Provide the (x, y) coordinate of the cell's center where the given text is located.  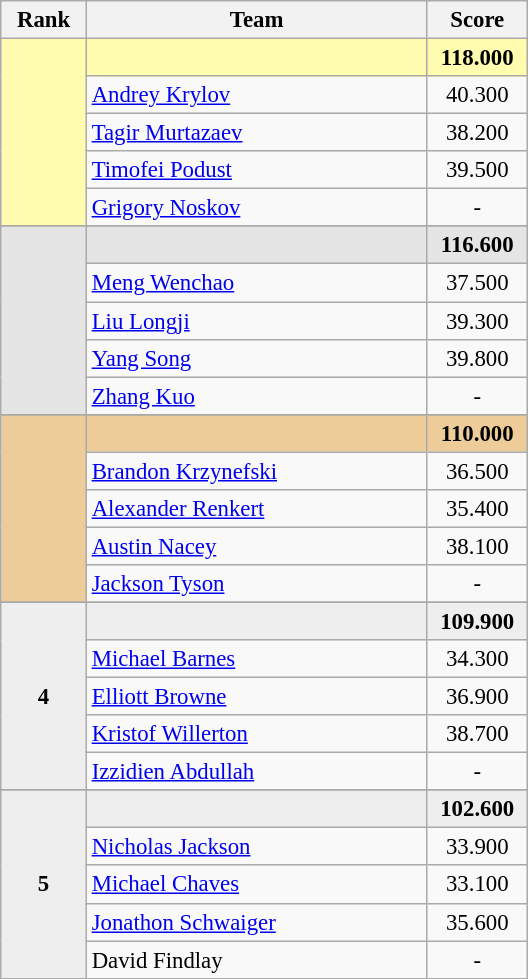
35.600 (478, 922)
Austin Nacey (256, 546)
Score (478, 20)
38.200 (478, 133)
38.700 (478, 734)
116.600 (478, 245)
Michael Chaves (256, 885)
Nicholas Jackson (256, 847)
David Findlay (256, 960)
Jackson Tyson (256, 584)
34.300 (478, 659)
36.500 (478, 471)
Jonathon Schwaiger (256, 922)
Liu Longji (256, 321)
4 (44, 696)
118.000 (478, 58)
109.900 (478, 621)
35.400 (478, 509)
37.500 (478, 283)
Izzidien Abdullah (256, 772)
Brandon Krzynefski (256, 471)
Tagir Murtazaev (256, 133)
Rank (44, 20)
Kristof Willerton (256, 734)
39.500 (478, 170)
Team (256, 20)
Zhang Kuo (256, 396)
110.000 (478, 433)
36.900 (478, 697)
5 (44, 884)
33.100 (478, 885)
38.100 (478, 546)
Andrey Krylov (256, 95)
Meng Wenchao (256, 283)
Elliott Browne (256, 697)
39.800 (478, 358)
39.300 (478, 321)
40.300 (478, 95)
Alexander Renkert (256, 509)
Michael Barnes (256, 659)
Grigory Noskov (256, 208)
33.900 (478, 847)
Timofei Podust (256, 170)
Yang Song (256, 358)
102.600 (478, 809)
